For the text-containing cell, return its midpoint in [x, y] coordinate format. 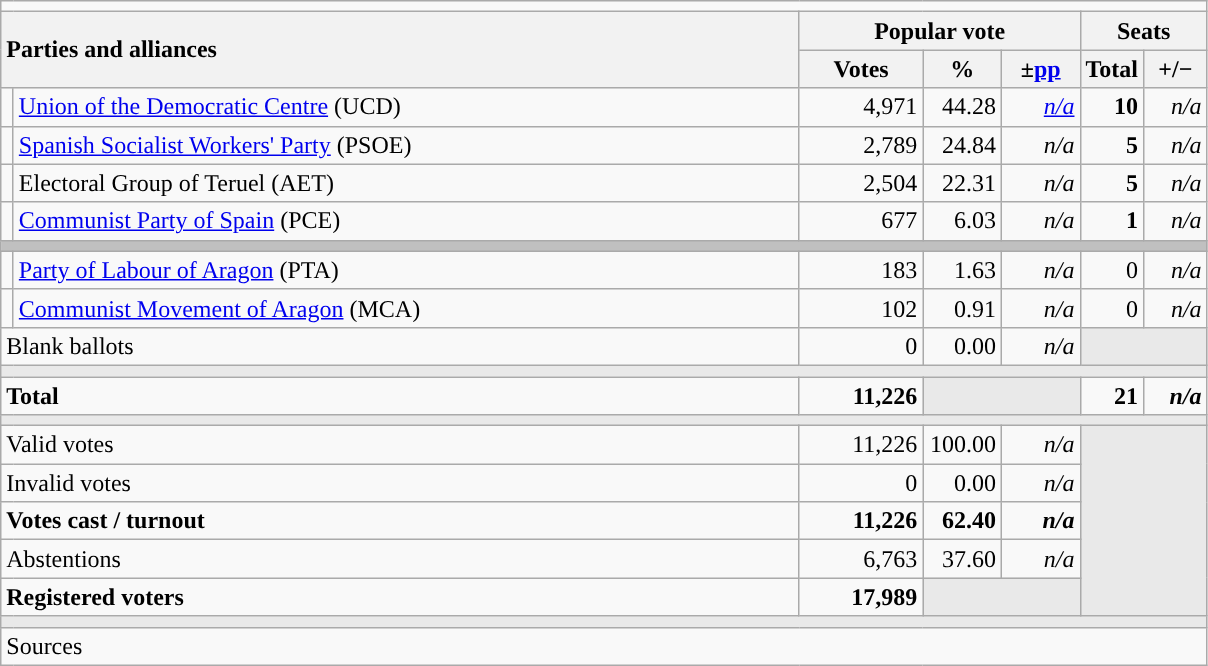
62.40 [962, 521]
Union of the Democratic Centre (UCD) [406, 107]
1.63 [962, 270]
+/− [1176, 69]
Popular vote [940, 31]
183 [861, 270]
2,789 [861, 145]
21 [1112, 395]
17,989 [861, 597]
1 [1112, 221]
4,971 [861, 107]
Blank ballots [400, 346]
Electoral Group of Teruel (AET) [406, 183]
22.31 [962, 183]
Seats [1144, 31]
24.84 [962, 145]
Registered voters [400, 597]
6,763 [861, 559]
37.60 [962, 559]
0.91 [962, 308]
Valid votes [400, 445]
677 [861, 221]
Parties and alliances [400, 50]
Votes [861, 69]
10 [1112, 107]
Abstentions [400, 559]
100.00 [962, 445]
±pp [1040, 69]
Communist Party of Spain (PCE) [406, 221]
6.03 [962, 221]
44.28 [962, 107]
Spanish Socialist Workers' Party (PSOE) [406, 145]
102 [861, 308]
Votes cast / turnout [400, 521]
% [962, 69]
Communist Movement of Aragon (MCA) [406, 308]
Party of Labour of Aragon (PTA) [406, 270]
2,504 [861, 183]
Sources [604, 646]
Invalid votes [400, 483]
